For the text-containing cell, return its midpoint in (X, Y) coordinate format. 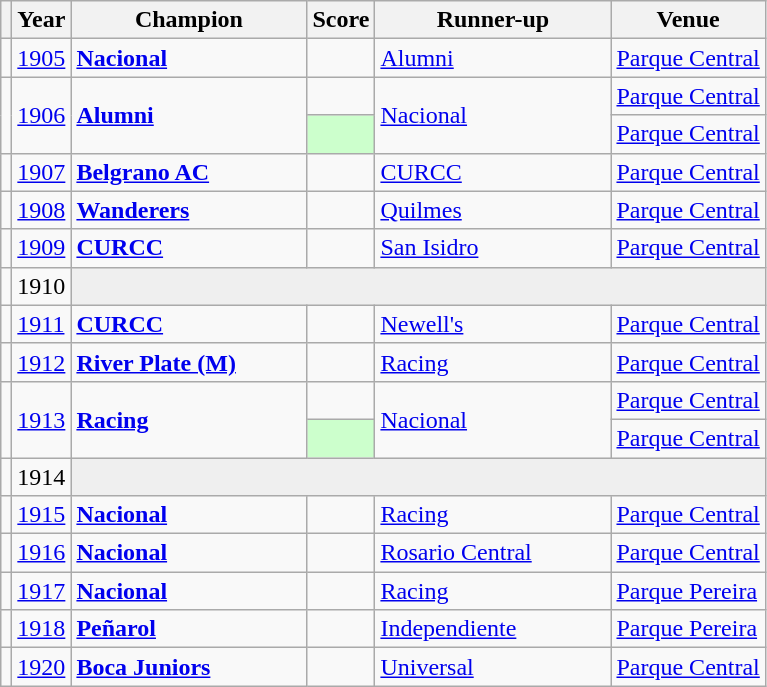
1914 (42, 477)
Quilmes (493, 210)
1905 (42, 58)
1918 (42, 629)
San Isidro (493, 248)
1909 (42, 248)
1912 (42, 362)
Rosario Central (493, 553)
Boca Juniors (189, 667)
1915 (42, 515)
Score (341, 20)
1910 (42, 286)
Champion (189, 20)
Newell's (493, 324)
1913 (42, 419)
1911 (42, 324)
1908 (42, 210)
1907 (42, 172)
Peñarol (189, 629)
Belgrano AC (189, 172)
Year (42, 20)
Independiente (493, 629)
Venue (688, 20)
Runner-up (493, 20)
Universal (493, 667)
1906 (42, 115)
River Plate (M) (189, 362)
1917 (42, 591)
Wanderers (189, 210)
1916 (42, 553)
1920 (42, 667)
